Scan for the cell matching the given text and deliver its (x, y) coordinate at center. 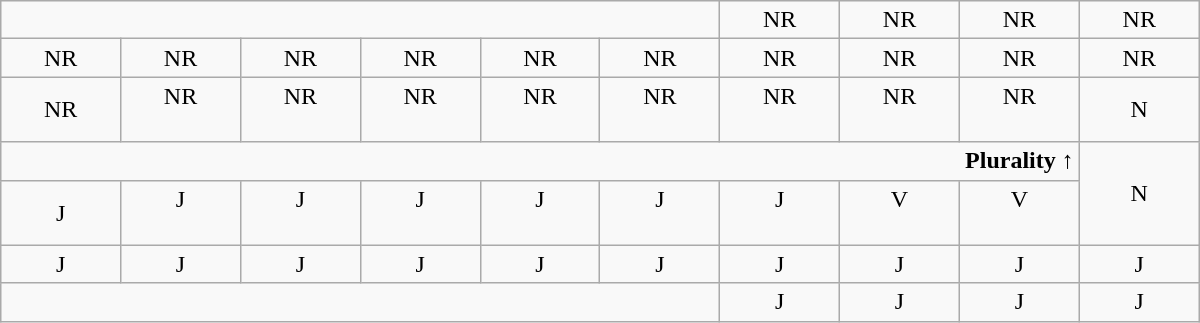
Plurality ↑ (540, 161)
